Provide the [X, Y] coordinate of the cell's center where the given text is located.  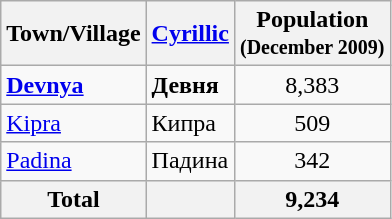
342 [312, 161]
Cyrillic [190, 34]
509 [312, 123]
Devnya [74, 85]
Town/Village [74, 34]
Падина [190, 161]
Padina [74, 161]
Kipra [74, 123]
Total [74, 199]
Девня [190, 85]
9,234 [312, 199]
Population(December 2009) [312, 34]
Кипра [190, 123]
8,383 [312, 85]
